Return (x, y) of the center of cell containing provided text 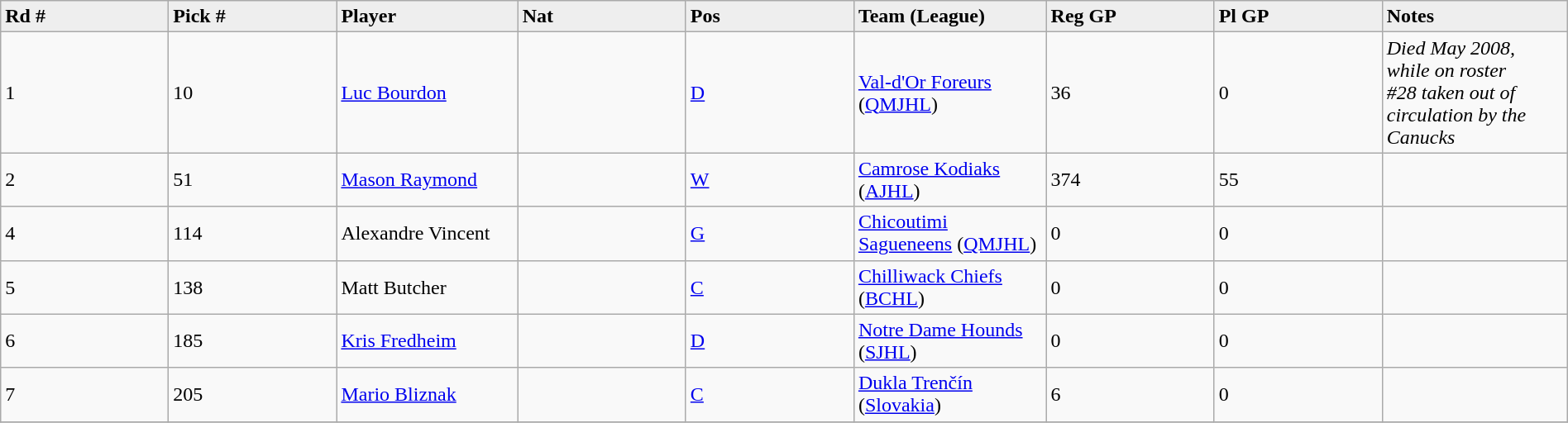
185 (253, 340)
1 (84, 93)
205 (253, 395)
2 (84, 180)
Alexandre Vincent (427, 233)
Dukla Trenčín (Slovakia) (949, 395)
Pl GP (1298, 17)
10 (253, 93)
374 (1130, 180)
Camrose Kodiaks (AJHL) (949, 180)
Luc Bourdon (427, 93)
7 (84, 395)
W (769, 180)
138 (253, 288)
Pick # (253, 17)
Reg GP (1130, 17)
Mason Raymond (427, 180)
Chicoutimi Sagueneens (QMJHL) (949, 233)
Player (427, 17)
G (769, 233)
Nat (602, 17)
114 (253, 233)
Mario Bliznak (427, 395)
Rd # (84, 17)
51 (253, 180)
Notre Dame Hounds (SJHL) (949, 340)
55 (1298, 180)
Matt Butcher (427, 288)
4 (84, 233)
Notes (1475, 17)
36 (1130, 93)
Team (League) (949, 17)
5 (84, 288)
Val-d'Or Foreurs (QMJHL) (949, 93)
Died May 2008, while on roster#28 taken out of circulation by the Canucks (1475, 93)
Pos (769, 17)
Chilliwack Chiefs (BCHL) (949, 288)
Kris Fredheim (427, 340)
